For the text-containing cell, return its midpoint in (X, Y) coordinate format. 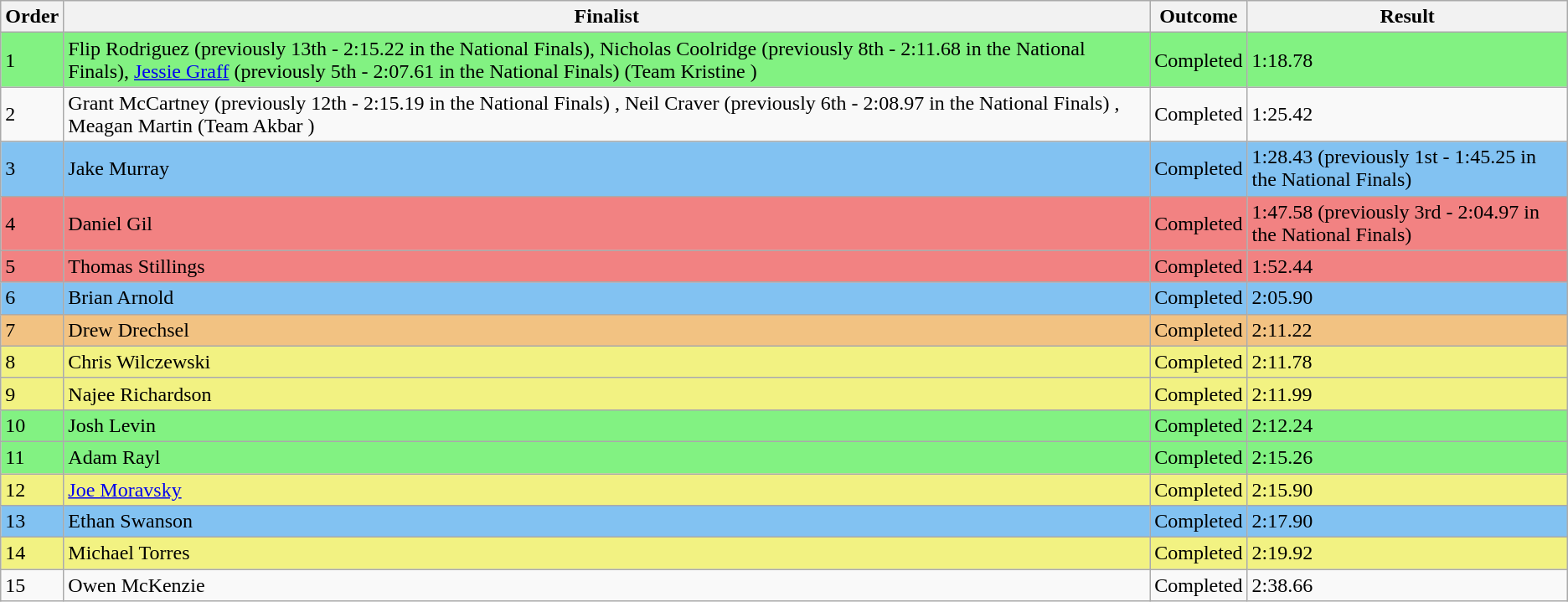
12 (32, 490)
2:17.90 (1407, 522)
6 (32, 298)
2:15.26 (1407, 457)
Najee Richardson (606, 394)
Joe Moravsky (606, 490)
Chris Wilczewski (606, 362)
1 (32, 60)
2:12.24 (1407, 425)
2:38.66 (1407, 585)
Owen McKenzie (606, 585)
2:11.78 (1407, 362)
Jake Murray (606, 169)
11 (32, 457)
Adam Rayl (606, 457)
14 (32, 553)
Daniel Gil (606, 223)
Thomas Stillings (606, 266)
Result (1407, 17)
1:25.42 (1407, 114)
2:11.99 (1407, 394)
Brian Arnold (606, 298)
3 (32, 169)
5 (32, 266)
2:19.92 (1407, 553)
Outcome (1199, 17)
Finalist (606, 17)
Order (32, 17)
Drew Drechsel (606, 330)
4 (32, 223)
7 (32, 330)
1:52.44 (1407, 266)
2:05.90 (1407, 298)
Michael Torres (606, 553)
15 (32, 585)
2:11.22 (1407, 330)
Ethan Swanson (606, 522)
1:28.43 (previously 1st - 1:45.25 in the National Finals) (1407, 169)
1:47.58 (previously 3rd - 2:04.97 in the National Finals) (1407, 223)
1:18.78 (1407, 60)
13 (32, 522)
Josh Levin (606, 425)
2 (32, 114)
2:15.90 (1407, 490)
9 (32, 394)
10 (32, 425)
8 (32, 362)
